Determine the (X, Y) coordinate at the center of the cell enclosing the given text.  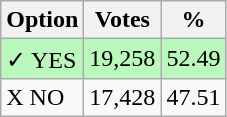
17,428 (122, 97)
Votes (122, 20)
% (194, 20)
✓ YES (42, 59)
19,258 (122, 59)
47.51 (194, 97)
52.49 (194, 59)
Option (42, 20)
X NO (42, 97)
